Pinpoint the cell where the given text exists, returning its (x, y) midpoint coordinate. 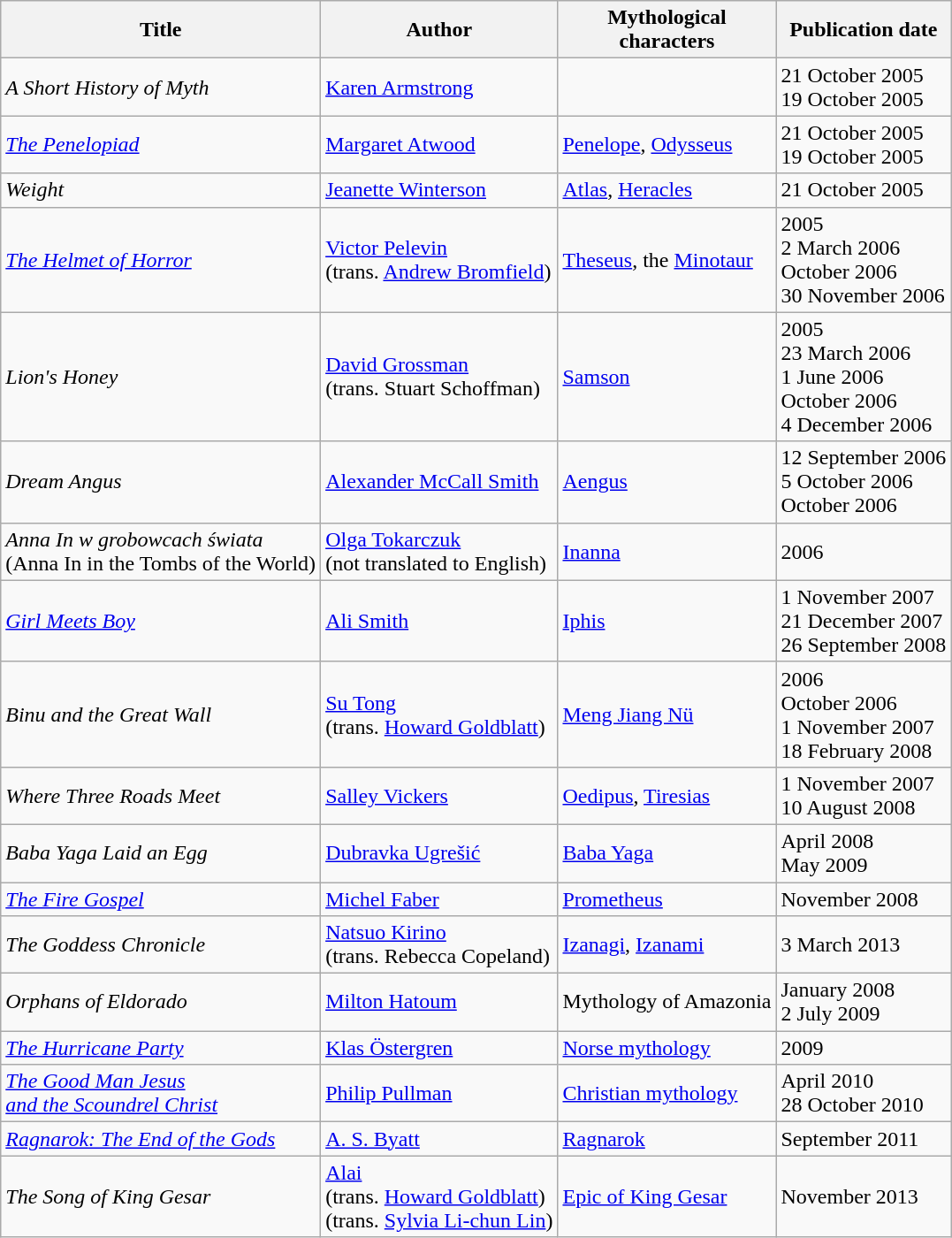
12 September 2006 5 October 2006 October 2006 (864, 482)
Victor Pelevin(trans. Andrew Bromfield) (439, 260)
The Good Man Jesus and the Scoundrel Christ (161, 1093)
The Hurricane Party (161, 1048)
2005 23 March 2006 1 June 2006 October 2006 4 December 2006 (864, 377)
A Short History of Myth (161, 87)
Penelope, Odysseus (666, 145)
Milton Hatoum (439, 1003)
Atlas, Heracles (666, 190)
Orphans of Eldorado (161, 1003)
Olga Tokarczuk (not translated to English) (439, 552)
The Goddess Chronicle (161, 944)
A. S. Byatt (439, 1139)
Baba Yaga Laid an Egg (161, 852)
Weight (161, 190)
January 2008 2 July 2009 (864, 1003)
September 2011 (864, 1139)
Michel Faber (439, 899)
Theseus, the Minotaur (666, 260)
Mythology of Amazonia (666, 1003)
Dream Angus (161, 482)
2006 October 2006 1 November 2007 18 February 2008 (864, 715)
Girl Meets Boy (161, 621)
1 November 2007 21 December 2007 26 September 2008 (864, 621)
November 2008 (864, 899)
2006 (864, 552)
Where Three Roads Meet (161, 796)
Epic of King Gesar (666, 1196)
Mythological characters (666, 30)
Author (439, 30)
David Grossman(trans. Stuart Schoffman) (439, 377)
Norse mythology (666, 1048)
Philip Pullman (439, 1093)
April 2010 28 October 2010 (864, 1093)
Izanagi, Izanami (666, 944)
Oedipus, Tiresias (666, 796)
Meng Jiang Nü (666, 715)
Ragnarok (666, 1139)
3 March 2013 (864, 944)
Anna In w grobowcach świata (Anna In in the Tombs of the World) (161, 552)
2009 (864, 1048)
Natsuo Kirino(trans. Rebecca Copeland) (439, 944)
Aengus (666, 482)
1 November 2007 10 August 2008 (864, 796)
November 2013 (864, 1196)
The Fire Gospel (161, 899)
Margaret Atwood (439, 145)
Klas Östergren (439, 1048)
April 2008 May 2009 (864, 852)
2005 2 March 2006 October 2006 30 November 2006 (864, 260)
Binu and the Great Wall (161, 715)
Christian mythology (666, 1093)
Samson (666, 377)
Inanna (666, 552)
Karen Armstrong (439, 87)
21 October 2005 (864, 190)
The Helmet of Horror (161, 260)
Jeanette Winterson (439, 190)
Publication date (864, 30)
Baba Yaga (666, 852)
Salley Vickers (439, 796)
Ali Smith (439, 621)
Alai(trans. Howard Goldblatt)(trans. Sylvia Li-chun Lin) (439, 1196)
Title (161, 30)
The Penelopiad (161, 145)
Alexander McCall Smith (439, 482)
Lion's Honey (161, 377)
Iphis (666, 621)
Prometheus (666, 899)
The Song of King Gesar (161, 1196)
Dubravka Ugrešić (439, 852)
Ragnarok: The End of the Gods (161, 1139)
Su Tong(trans. Howard Goldblatt) (439, 715)
